Detect which cell encompasses the target text, then output its [X, Y] center coordinate. 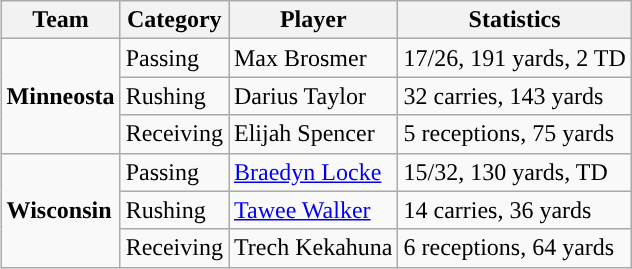
6 receptions, 64 yards [514, 248]
14 carries, 36 yards [514, 210]
Team [60, 20]
Braedyn Locke [312, 172]
Max Brosmer [312, 58]
Tawee Walker [312, 210]
17/26, 191 yards, 2 TD [514, 58]
32 carries, 143 yards [514, 96]
Category [174, 20]
Statistics [514, 20]
5 receptions, 75 yards [514, 134]
Player [312, 20]
Minneosta [60, 96]
Elijah Spencer [312, 134]
15/32, 130 yards, TD [514, 172]
Trech Kekahuna [312, 248]
Darius Taylor [312, 96]
Wisconsin [60, 210]
